Return the [x, y] coordinate for the center point of the cell that contains the specified text.  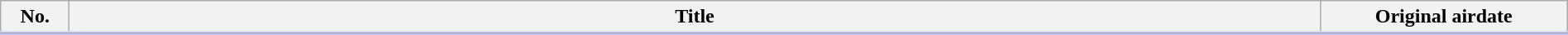
No. [35, 17]
Title [695, 17]
Original airdate [1444, 17]
